Capture the cell that displays the provided text and extract its (X, Y) central coordinate. 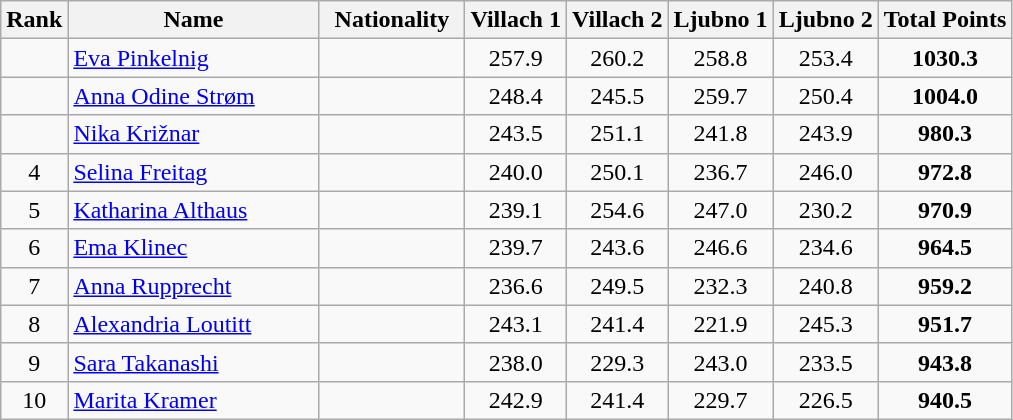
251.1 (617, 134)
Total Points (945, 20)
239.7 (516, 248)
221.9 (720, 324)
Rank (34, 20)
240.8 (826, 286)
232.3 (720, 286)
Ljubno 2 (826, 20)
250.4 (826, 96)
Katharina Althaus (194, 210)
964.5 (945, 248)
229.3 (617, 362)
5 (34, 210)
234.6 (826, 248)
243.1 (516, 324)
8 (34, 324)
236.7 (720, 172)
236.6 (516, 286)
258.8 (720, 58)
230.2 (826, 210)
Anna Rupprecht (194, 286)
972.8 (945, 172)
Villach 2 (617, 20)
249.5 (617, 286)
246.0 (826, 172)
243.5 (516, 134)
6 (34, 248)
Eva Pinkelnig (194, 58)
229.7 (720, 400)
Sara Takanashi (194, 362)
9 (34, 362)
247.0 (720, 210)
4 (34, 172)
241.8 (720, 134)
242.9 (516, 400)
257.9 (516, 58)
260.2 (617, 58)
Name (194, 20)
Alexandria Loutitt (194, 324)
245.5 (617, 96)
239.1 (516, 210)
940.5 (945, 400)
254.6 (617, 210)
Ema Klinec (194, 248)
943.8 (945, 362)
233.5 (826, 362)
248.4 (516, 96)
7 (34, 286)
259.7 (720, 96)
Ljubno 1 (720, 20)
Selina Freitag (194, 172)
Nika Križnar (194, 134)
250.1 (617, 172)
10 (34, 400)
245.3 (826, 324)
951.7 (945, 324)
246.6 (720, 248)
226.5 (826, 400)
243.6 (617, 248)
Anna Odine Strøm (194, 96)
959.2 (945, 286)
Marita Kramer (194, 400)
Villach 1 (516, 20)
243.9 (826, 134)
1004.0 (945, 96)
970.9 (945, 210)
1030.3 (945, 58)
240.0 (516, 172)
980.3 (945, 134)
238.0 (516, 362)
253.4 (826, 58)
Nationality (392, 20)
243.0 (720, 362)
